Scan for the cell matching the given text and deliver its (X, Y) coordinate at center. 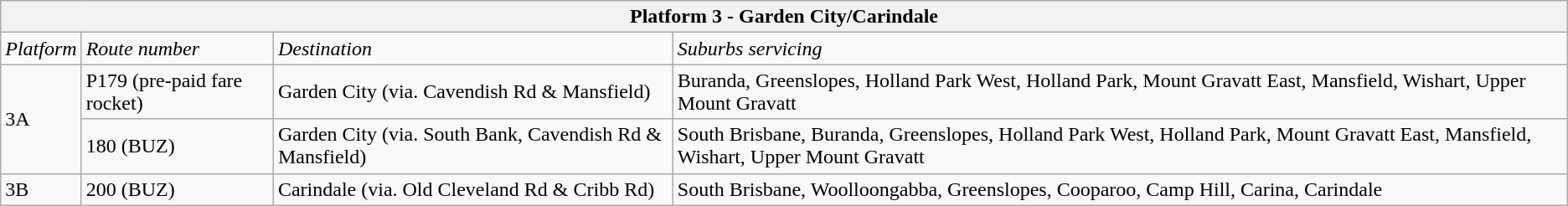
180 (BUZ) (178, 146)
P179 (pre-paid fare rocket) (178, 92)
Garden City (via. South Bank, Cavendish Rd & Mansfield) (472, 146)
Suburbs servicing (1120, 49)
200 (BUZ) (178, 189)
Route number (178, 49)
Garden City (via. Cavendish Rd & Mansfield) (472, 92)
3B (41, 189)
Platform 3 - Garden City/Carindale (784, 17)
Platform (41, 49)
Buranda, Greenslopes, Holland Park West, Holland Park, Mount Gravatt East, Mansfield, Wishart, Upper Mount Gravatt (1120, 92)
Destination (472, 49)
Carindale (via. Old Cleveland Rd & Cribb Rd) (472, 189)
South Brisbane, Buranda, Greenslopes, Holland Park West, Holland Park, Mount Gravatt East, Mansfield, Wishart, Upper Mount Gravatt (1120, 146)
South Brisbane, Woolloongabba, Greenslopes, Cooparoo, Camp Hill, Carina, Carindale (1120, 189)
3A (41, 119)
